Provide the (x, y) coordinate of the cell's center where the given text is located.  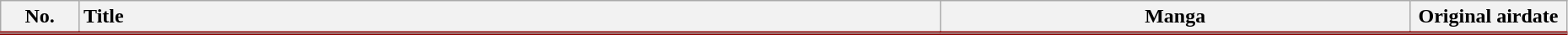
No. (40, 17)
Title (509, 17)
Manga (1176, 17)
Original airdate (1489, 17)
